Output the [x, y] coordinate of the center of the cell containing the given text.  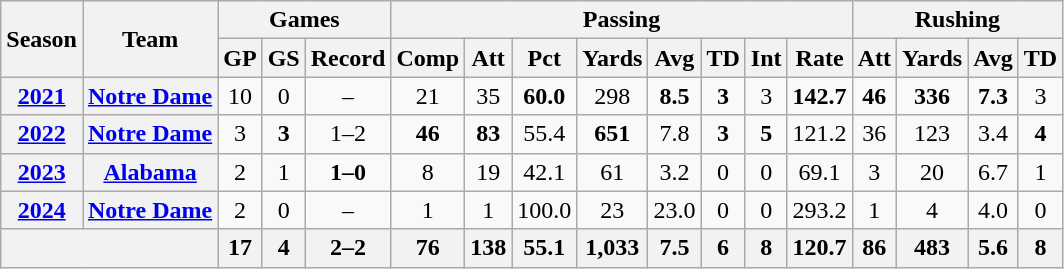
2021 [42, 96]
55.1 [544, 248]
298 [612, 96]
36 [874, 134]
7.8 [674, 134]
42.1 [544, 172]
8.5 [674, 96]
100.0 [544, 210]
5.6 [994, 248]
23 [612, 210]
35 [488, 96]
121.2 [820, 134]
293.2 [820, 210]
2024 [42, 210]
55.4 [544, 134]
3.4 [994, 134]
6.7 [994, 172]
60.0 [544, 96]
336 [932, 96]
76 [428, 248]
Record [348, 58]
6 [723, 248]
Comp [428, 58]
86 [874, 248]
Games [304, 20]
Passing [622, 20]
Team [150, 39]
7.3 [994, 96]
7.5 [674, 248]
61 [612, 172]
1–2 [348, 134]
2022 [42, 134]
651 [612, 134]
20 [932, 172]
123 [932, 134]
2023 [42, 172]
1,033 [612, 248]
Rushing [958, 20]
GS [284, 58]
138 [488, 248]
19 [488, 172]
17 [240, 248]
Pct [544, 58]
Int [766, 58]
3.2 [674, 172]
23.0 [674, 210]
1–0 [348, 172]
Alabama [150, 172]
2–2 [348, 248]
5 [766, 134]
483 [932, 248]
142.7 [820, 96]
120.7 [820, 248]
83 [488, 134]
Rate [820, 58]
10 [240, 96]
GP [240, 58]
69.1 [820, 172]
Season [42, 39]
4.0 [994, 210]
21 [428, 96]
